Pinpoint the cell where the given text exists, returning its [X, Y] midpoint coordinate. 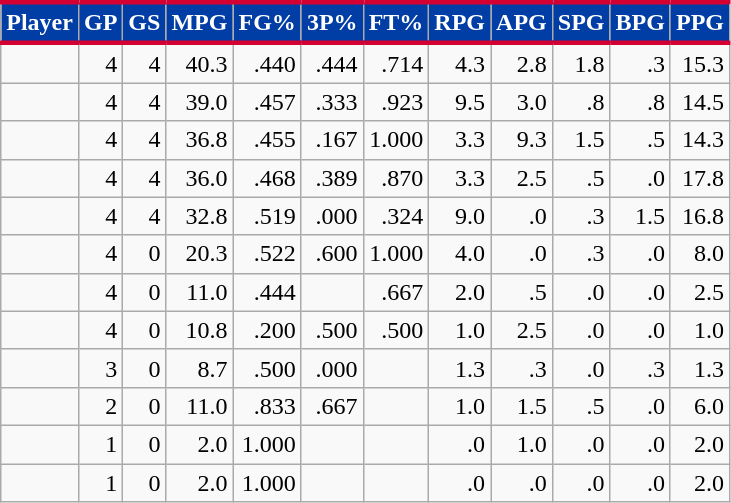
15.3 [700, 63]
.333 [332, 102]
39.0 [200, 102]
.167 [332, 140]
.714 [396, 63]
16.8 [700, 216]
.455 [267, 140]
14.5 [700, 102]
MPG [200, 22]
.870 [396, 178]
9.0 [460, 216]
32.8 [200, 216]
.200 [267, 330]
9.5 [460, 102]
14.3 [700, 140]
RPG [460, 22]
FG% [267, 22]
3 [100, 368]
3.0 [522, 102]
17.8 [700, 178]
.600 [332, 254]
GP [100, 22]
FT% [396, 22]
2 [100, 406]
.468 [267, 178]
PPG [700, 22]
.519 [267, 216]
8.0 [700, 254]
36.8 [200, 140]
20.3 [200, 254]
.440 [267, 63]
.457 [267, 102]
9.3 [522, 140]
.389 [332, 178]
36.0 [200, 178]
BPG [640, 22]
.522 [267, 254]
.923 [396, 102]
.833 [267, 406]
3P% [332, 22]
SPG [581, 22]
4.0 [460, 254]
8.7 [200, 368]
4.3 [460, 63]
APG [522, 22]
.324 [396, 216]
1.8 [581, 63]
6.0 [700, 406]
Player [40, 22]
10.8 [200, 330]
GS [144, 22]
40.3 [200, 63]
2.8 [522, 63]
